From the cell containing the given text, extract its center point as (x, y) coordinate. 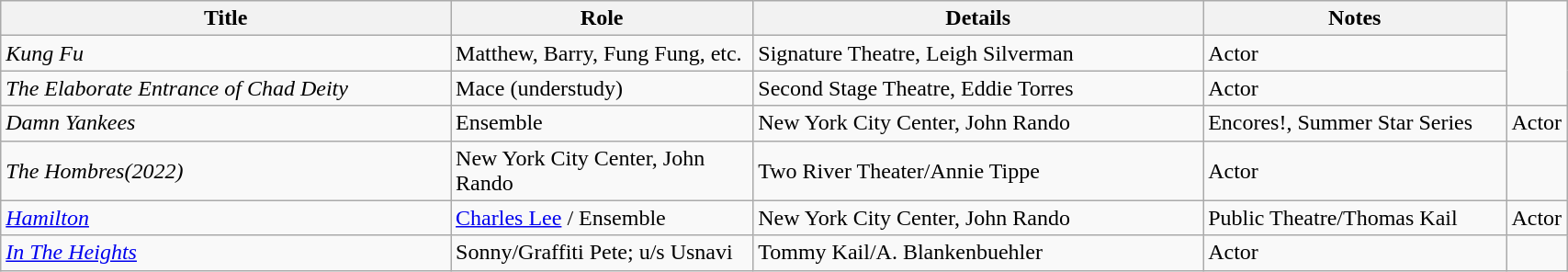
Ensemble (603, 123)
Signature Theatre, Leigh Silverman (978, 53)
Title (226, 18)
Hamilton (226, 218)
Second Stage Theatre, Eddie Torres (978, 88)
Role (603, 18)
Tommy Kail/A. Blankenbuehler (978, 253)
Encores!, Summer Star Series (1355, 123)
In The Heights (226, 253)
Damn Yankees (226, 123)
Notes (1355, 18)
Mace (understudy) (603, 88)
Matthew, Barry, Fung Fung, etc. (603, 53)
Kung Fu (226, 53)
Two River Theater/Annie Tippe (978, 171)
The Hombres(2022) (226, 171)
The Elaborate Entrance of Chad Deity (226, 88)
Public Theatre/Thomas Kail (1355, 218)
Details (978, 18)
Charles Lee / Ensemble (603, 218)
Sonny/Graffiti Pete; u/s Usnavi (603, 253)
